Search for the cell housing the specified text and yield its (X, Y) center coordinate. 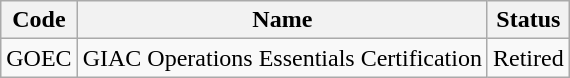
GOEC (39, 58)
GIAC Operations Essentials Certification (282, 58)
Retired (528, 58)
Name (282, 20)
Status (528, 20)
Code (39, 20)
